Identify which cell holds the provided text, then report its [x, y] central coordinate. 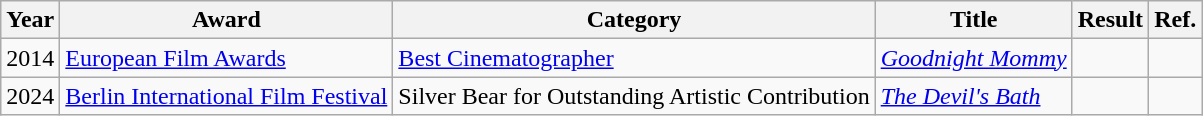
2014 [30, 58]
Goodnight Mommy [974, 58]
Year [30, 20]
Ref. [1176, 20]
Category [634, 20]
The Devil's Bath [974, 96]
Award [226, 20]
2024 [30, 96]
Silver Bear for Outstanding Artistic Contribution [634, 96]
Berlin International Film Festival [226, 96]
Title [974, 20]
European Film Awards [226, 58]
Result [1110, 20]
Best Cinematographer [634, 58]
